Output the [x, y] coordinate of the center of the cell containing the given text.  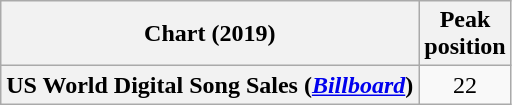
22 [465, 85]
Peakposition [465, 34]
Chart (2019) [210, 34]
US World Digital Song Sales (Billboard) [210, 85]
